Extract the (x, y) coordinate from the center of the cell holding the provided text.  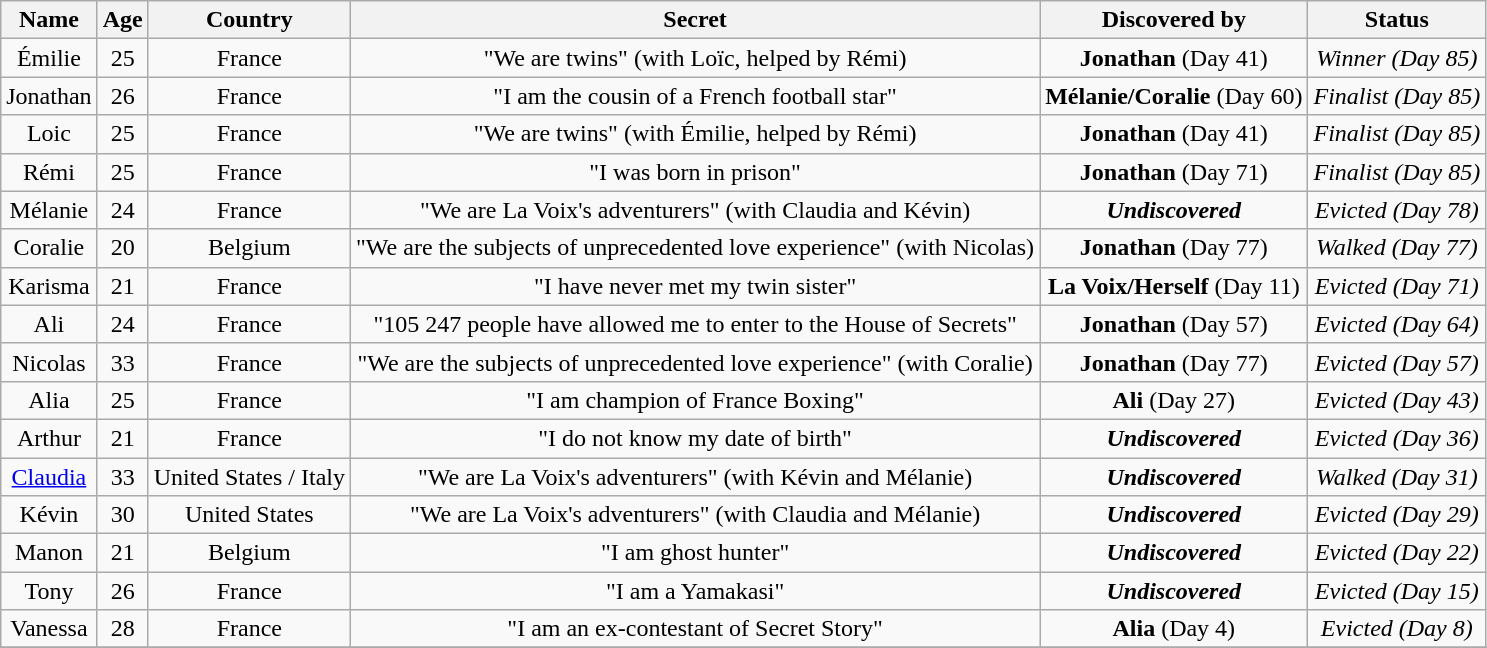
"We are La Voix's adventurers" (with Kévin and Mélanie) (696, 477)
Jonathan (49, 96)
"We are the subjects of unprecedented love experience" (with Nicolas) (696, 248)
Ali (Day 27) (1174, 400)
20 (122, 248)
Country (249, 20)
Rémi (49, 172)
Age (122, 20)
Émilie (49, 58)
"I was born in prison" (696, 172)
Manon (49, 553)
La Voix/Herself (Day 11) (1174, 286)
"I am champion of France Boxing" (696, 400)
Evicted (Day 22) (1397, 553)
Mélanie/Coralie (Day 60) (1174, 96)
Evicted (Day 57) (1397, 362)
Alia (Day 4) (1174, 629)
"We are La Voix's adventurers" (with Claudia and Mélanie) (696, 515)
Jonathan (Day 57) (1174, 324)
"We are twins" (with Loïc, helped by Rémi) (696, 58)
Discovered by (1174, 20)
Evicted (Day 15) (1397, 591)
Coralie (49, 248)
Ali (49, 324)
"I am ghost hunter" (696, 553)
"We are twins" (with Émilie, helped by Rémi) (696, 134)
"I am an ex-contestant of Secret Story" (696, 629)
"I do not know my date of birth" (696, 438)
United States / Italy (249, 477)
Arthur (49, 438)
Evicted (Day 8) (1397, 629)
Secret (696, 20)
Mélanie (49, 210)
United States (249, 515)
Tony (49, 591)
Evicted (Day 43) (1397, 400)
Walked (Day 77) (1397, 248)
30 (122, 515)
"105 247 people have allowed me to enter to the House of Secrets" (696, 324)
Kévin (49, 515)
"We are the subjects of unprecedented love experience" (with Coralie) (696, 362)
Vanessa (49, 629)
Nicolas (49, 362)
Walked (Day 31) (1397, 477)
Claudia (49, 477)
"I am a Yamakasi" (696, 591)
Status (1397, 20)
Evicted (Day 64) (1397, 324)
Alia (49, 400)
Jonathan (Day 71) (1174, 172)
Evicted (Day 36) (1397, 438)
Karisma (49, 286)
"I am the cousin of a French football star" (696, 96)
Loic (49, 134)
Name (49, 20)
"I have never met my twin sister" (696, 286)
Evicted (Day 78) (1397, 210)
Winner (Day 85) (1397, 58)
Evicted (Day 71) (1397, 286)
"We are La Voix's adventurers" (with Claudia and Kévin) (696, 210)
Evicted (Day 29) (1397, 515)
28 (122, 629)
